For the text-containing cell, return its midpoint in (X, Y) coordinate format. 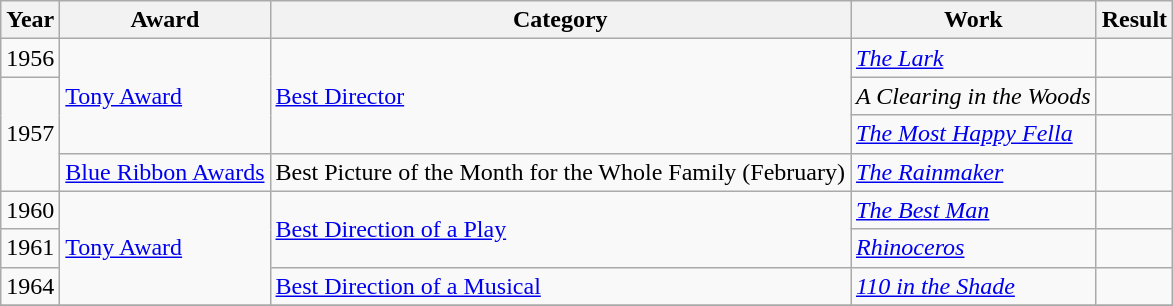
The Rainmaker (973, 172)
Category (560, 20)
Year (30, 20)
1964 (30, 286)
The Most Happy Fella (973, 134)
110 in the Shade (973, 286)
1957 (30, 134)
Award (165, 20)
Best Direction of a Musical (560, 286)
1956 (30, 58)
Blue Ribbon Awards (165, 172)
The Best Man (973, 210)
Best Director (560, 96)
A Clearing in the Woods (973, 96)
Work (973, 20)
The Lark (973, 58)
Rhinoceros (973, 248)
1961 (30, 248)
Best Picture of the Month for the Whole Family (February) (560, 172)
Result (1134, 20)
Best Direction of a Play (560, 229)
1960 (30, 210)
